Determine the (X, Y) coordinate at the center of the cell enclosing the given text.  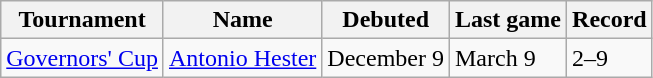
Governors' Cup (82, 58)
Tournament (82, 20)
Last game (508, 20)
December 9 (386, 58)
Record (610, 20)
2–9 (610, 58)
Debuted (386, 20)
March 9 (508, 58)
Name (242, 20)
Antonio Hester (242, 58)
